From the cell containing the given text, extract its center point as (x, y) coordinate. 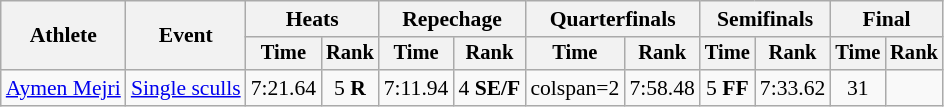
Semifinals (765, 19)
4 SE/F (489, 88)
Repechage (452, 19)
Single sculls (186, 88)
7:21.64 (284, 88)
7:11.94 (416, 88)
5 R (350, 88)
Heats (312, 19)
Event (186, 36)
Aymen Mejri (64, 88)
Final (886, 19)
31 (858, 88)
Athlete (64, 36)
Quarterfinals (612, 19)
colspan=2 (574, 88)
7:33.62 (792, 88)
5 FF (728, 88)
7:58.48 (662, 88)
